Determine the [x, y] coordinate at the center of the cell enclosing the given text.  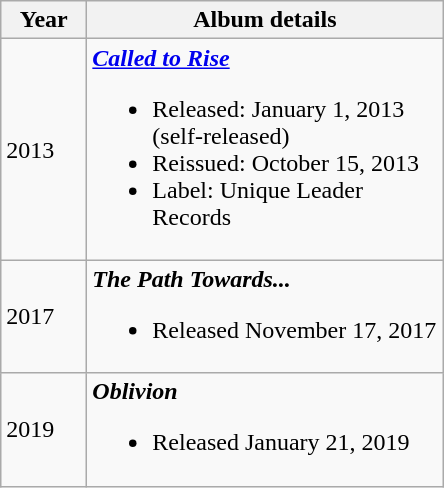
2019 [44, 430]
Called to RiseReleased: January 1, 2013 (self-released)Reissued: October 15, 2013Label: Unique Leader Records [265, 150]
2017 [44, 316]
Year [44, 20]
Album details [265, 20]
2013 [44, 150]
The Path Towards...Released November 17, 2017 [265, 316]
OblivionReleased January 21, 2019 [265, 430]
